Scan for the cell matching the given text and deliver its (X, Y) coordinate at center. 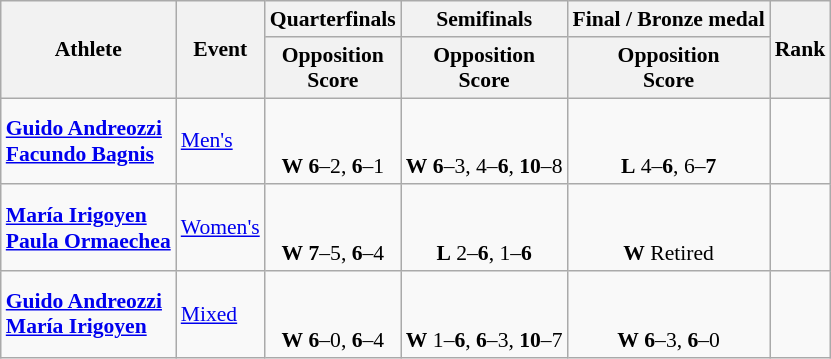
L 4–6, 6–7 (668, 142)
Guido AndreozziMaría Irigoyen (88, 314)
María IrigoyenPaula Ormaechea (88, 228)
W 6–3, 4–6, 10–8 (484, 142)
L 2–6, 1–6 (484, 228)
W 6–0, 6–4 (333, 314)
Final / Bronze medal (668, 19)
Women's (220, 228)
Men's (220, 142)
Semifinals (484, 19)
W Retired (668, 228)
Guido AndreozziFacundo Bagnis (88, 142)
Event (220, 50)
Quarterfinals (333, 19)
W 7–5, 6–4 (333, 228)
W 6–3, 6–0 (668, 314)
W 1–6, 6–3, 10–7 (484, 314)
Rank (800, 50)
Athlete (88, 50)
Mixed (220, 314)
W 6–2, 6–1 (333, 142)
